Scan for the cell matching the given text and deliver its (X, Y) coordinate at center. 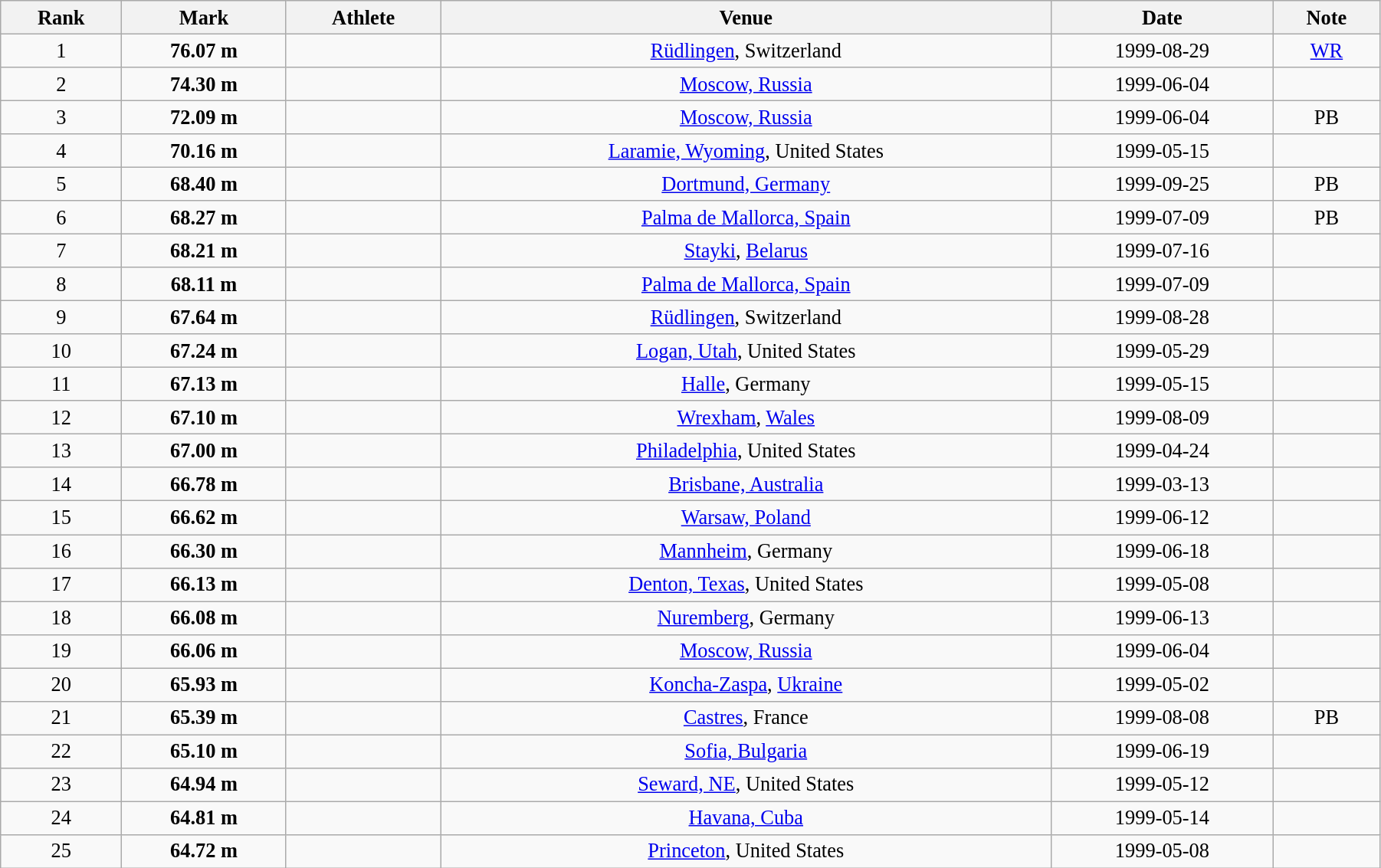
Stayki, Belarus (746, 251)
76.07 m (204, 51)
15 (61, 518)
1999-06-18 (1162, 551)
23 (61, 784)
66.30 m (204, 551)
1999-05-14 (1162, 817)
65.93 m (204, 684)
8 (61, 284)
66.08 m (204, 617)
1999-08-09 (1162, 418)
1999-03-13 (1162, 484)
WR (1326, 51)
Sofia, Bulgaria (746, 751)
25 (61, 851)
Note (1326, 17)
7 (61, 251)
4 (61, 151)
9 (61, 317)
65.39 m (204, 718)
65.10 m (204, 751)
1999-08-29 (1162, 51)
Date (1162, 17)
13 (61, 450)
1999-09-25 (1162, 184)
1999-05-02 (1162, 684)
67.00 m (204, 450)
Rank (61, 17)
1999-05-12 (1162, 784)
1999-07-16 (1162, 251)
3 (61, 117)
67.13 m (204, 384)
1999-08-08 (1162, 718)
67.24 m (204, 351)
Mannheim, Germany (746, 551)
18 (61, 617)
1999-06-19 (1162, 751)
Havana, Cuba (746, 817)
1999-05-29 (1162, 351)
Wrexham, Wales (746, 418)
Seward, NE, United States (746, 784)
Denton, Texas, United States (746, 585)
64.94 m (204, 784)
1 (61, 51)
68.11 m (204, 284)
1999-06-12 (1162, 518)
2 (61, 84)
68.21 m (204, 251)
17 (61, 585)
5 (61, 184)
Nuremberg, Germany (746, 617)
Dortmund, Germany (746, 184)
70.16 m (204, 151)
Halle, Germany (746, 384)
66.78 m (204, 484)
67.10 m (204, 418)
Laramie, Wyoming, United States (746, 151)
68.40 m (204, 184)
Brisbane, Australia (746, 484)
16 (61, 551)
72.09 m (204, 117)
64.72 m (204, 851)
Athlete (363, 17)
20 (61, 684)
14 (61, 484)
12 (61, 418)
24 (61, 817)
19 (61, 651)
21 (61, 718)
11 (61, 384)
6 (61, 218)
74.30 m (204, 84)
10 (61, 351)
Koncha-Zaspa, Ukraine (746, 684)
Venue (746, 17)
1999-08-28 (1162, 317)
66.06 m (204, 651)
Warsaw, Poland (746, 518)
1999-04-24 (1162, 450)
Mark (204, 17)
64.81 m (204, 817)
66.13 m (204, 585)
Castres, France (746, 718)
Princeton, United States (746, 851)
67.64 m (204, 317)
1999-06-13 (1162, 617)
68.27 m (204, 218)
66.62 m (204, 518)
22 (61, 751)
Logan, Utah, United States (746, 351)
Philadelphia, United States (746, 450)
